Pinpoint the cell where the given text exists, returning its (x, y) midpoint coordinate. 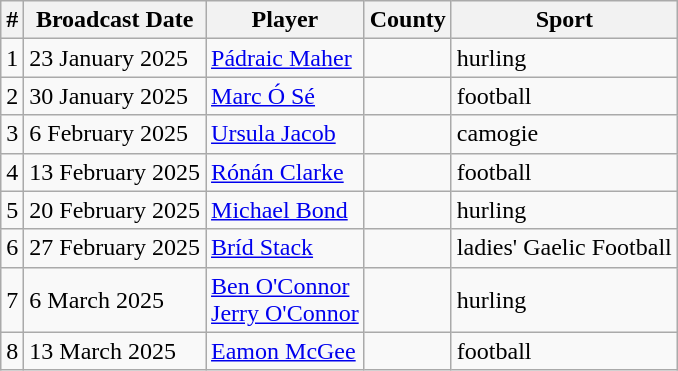
4 (12, 172)
camogie (564, 134)
8 (12, 351)
Marc Ó Sé (286, 96)
3 (12, 134)
13 February 2025 (115, 172)
Rónán Clarke (286, 172)
27 February 2025 (115, 248)
5 (12, 210)
Ben O'ConnorJerry O'Connor (286, 300)
6 (12, 248)
Sport (564, 20)
County (408, 20)
7 (12, 300)
20 February 2025 (115, 210)
Broadcast Date (115, 20)
Pádraic Maher (286, 58)
23 January 2025 (115, 58)
2 (12, 96)
6 February 2025 (115, 134)
Ursula Jacob (286, 134)
# (12, 20)
Eamon McGee (286, 351)
1 (12, 58)
30 January 2025 (115, 96)
Bríd Stack (286, 248)
Michael Bond (286, 210)
ladies' Gaelic Football (564, 248)
13 March 2025 (115, 351)
Player (286, 20)
6 March 2025 (115, 300)
